Determine the (x, y) coordinate at the center of the cell enclosing the given text.  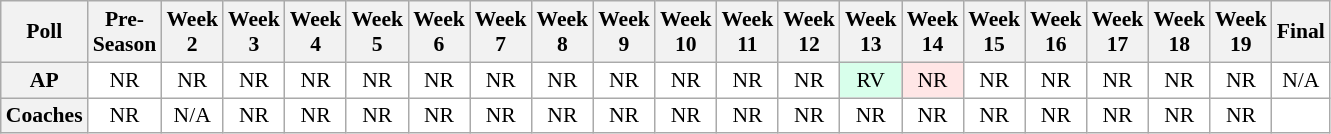
Week9 (624, 32)
Week18 (1179, 32)
Week17 (1118, 32)
Week16 (1056, 32)
Week8 (562, 32)
Week11 (748, 32)
Week5 (377, 32)
Week3 (254, 32)
Week15 (994, 32)
Pre-Season (125, 32)
Week19 (1241, 32)
Poll (44, 32)
Week7 (501, 32)
Coaches (44, 116)
RV (871, 80)
Week14 (933, 32)
Week10 (686, 32)
Week13 (871, 32)
AP (44, 80)
Final (1301, 32)
Week2 (192, 32)
Week12 (809, 32)
Week6 (439, 32)
Week4 (316, 32)
